From the cell containing the given text, extract its center point as [X, Y] coordinate. 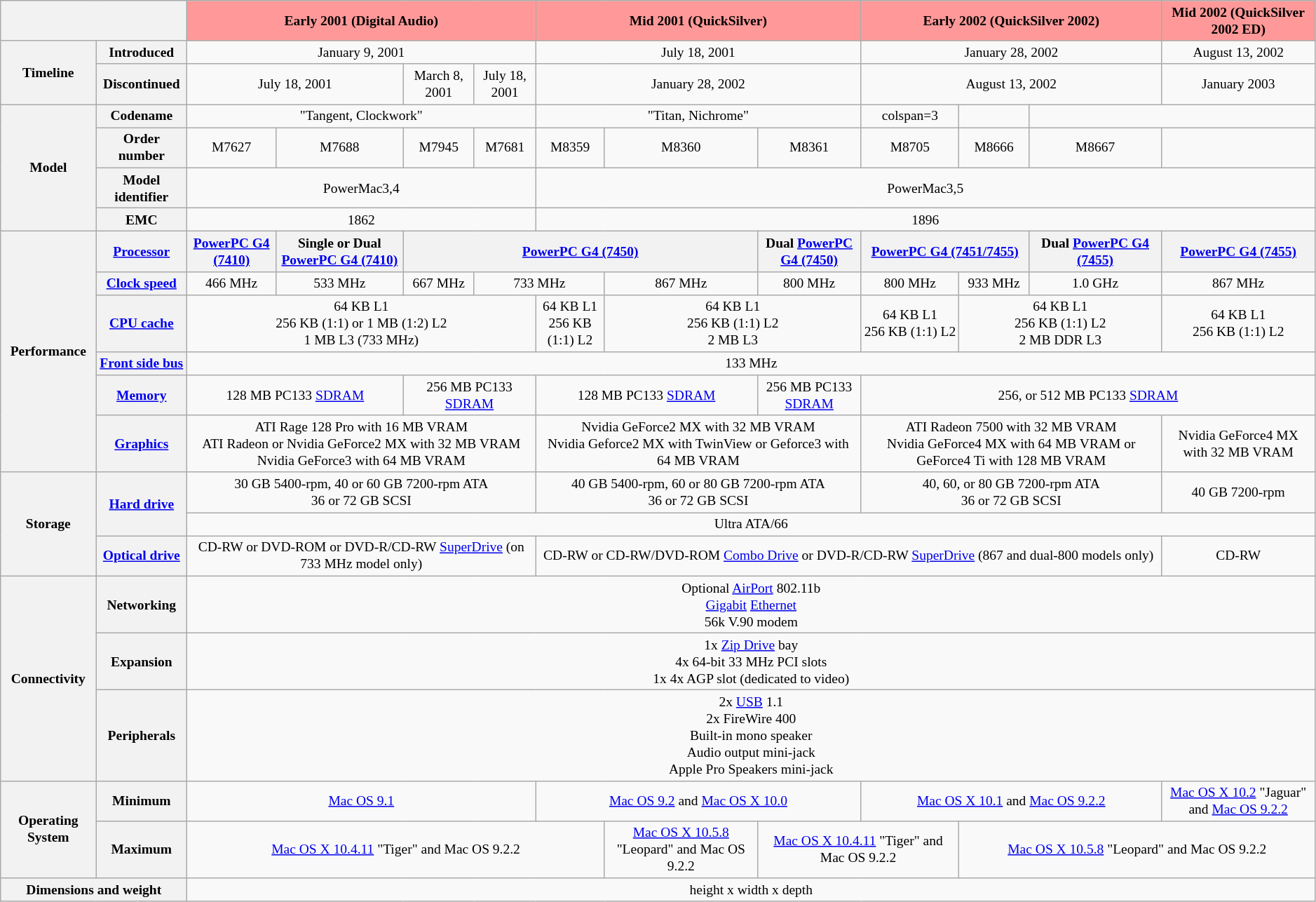
733 MHz [539, 283]
PowerPC G4 (7450) [581, 251]
M8361 [809, 147]
Expansion [142, 662]
Hard drive [142, 504]
M8705 [910, 147]
533 MHz [340, 283]
M7681 [505, 147]
Front side bus [142, 363]
1.0 GHz [1095, 283]
Mac OS X 10.1 and Mac OS 9.2.2 [1011, 801]
Mac OS 9.2 and Mac OS X 10.0 [698, 801]
256, or 512 MB PC133 SDRAM [1088, 396]
64 KB L1256 KB (1:1) or 1 MB (1:2) L21 MB L3 (733 MHz) [362, 323]
M8360 [681, 147]
PowerPC G4 (7410) [231, 251]
Graphics [142, 443]
Early 2001 (Digital Audio) [362, 21]
Clock speed [142, 283]
Optical drive [142, 556]
Timeline [48, 73]
CD-RW or DVD-ROM or DVD-R/CD-RW SuperDrive (on 733 MHz model only) [362, 556]
Codename [142, 116]
Optional AirPort 802.11bGigabit Ethernet56k V.90 modem [752, 605]
Peripherals [142, 735]
30 GB 5400-rpm, 40 or 60 GB 7200-rpm ATA36 or 72 GB SCSI [362, 492]
March 8, 2001 [439, 84]
40 GB 7200-rpm [1238, 492]
Minimum [142, 801]
height x width x depth [752, 889]
M8666 [994, 147]
Mid 2002 (QuickSilver 2002 ED) [1238, 21]
PowerMac3,5 [925, 188]
1x Zip Drive bay 4x 64-bit 33 MHz PCI slots1x 4x AGP slot (dedicated to video) [752, 662]
Discontinued [142, 84]
M7627 [231, 147]
40, 60, or 80 GB 7200-rpm ATA36 or 72 GB SCSI [1011, 492]
Model [48, 168]
Introduced [142, 52]
"Titan, Nichrome" [698, 116]
Networking [142, 605]
Mac OS X 10.2 "Jaguar" and Mac OS 9.2.2 [1238, 801]
M8667 [1095, 147]
Memory [142, 396]
133 MHz [752, 363]
Maximum [142, 849]
Model identifier [142, 188]
Performance [48, 352]
January 2003 [1238, 84]
64 KB L1256 KB (1:1) L22 MB L3 [733, 323]
2x USB 1.12x FireWire 400Built-in mono speakerAudio output mini-jackApple Pro Speakers mini-jack [752, 735]
667 MHz [439, 283]
PowerMac3,4 [362, 188]
1896 [925, 219]
Mac OS 9.1 [362, 801]
Dual PowerPC G4 (7455) [1095, 251]
"Tangent, Clockwork" [362, 116]
M7945 [439, 147]
M8359 [571, 147]
CPU cache [142, 323]
January 9, 2001 [362, 52]
CD-RW [1238, 556]
Early 2002 (QuickSilver 2002) [1011, 21]
Mid 2001 (QuickSilver) [698, 21]
64 KB L1256 KB (1:1) L22 MB DDR L3 [1060, 323]
colspan=3 [910, 116]
Ultra ATA/66 [752, 525]
466 MHz [231, 283]
CD-RW or CD-RW/DVD-ROM Combo Drive or DVD-R/CD-RW SuperDrive (867 and dual-800 models only) [848, 556]
40 GB 5400-rpm, 60 or 80 GB 7200-rpm ATA36 or 72 GB SCSI [698, 492]
Operating System [48, 829]
Nvidia GeForce2 MX with 32 MB VRAMNvidia Geforce2 MX with TwinView or Geforce3 with 64 MB VRAM [698, 443]
PowerPC G4 (7451/7455) [945, 251]
Nvidia GeForce4 MX with 32 MB VRAM [1238, 443]
Dimensions and weight [94, 889]
ATI Radeon 7500 with 32 MB VRAMNvidia GeForce4 MX with 64 MB VRAM or GeForce4 Ti with 128 MB VRAM [1011, 443]
Connectivity [48, 678]
EMC [142, 219]
Order number [142, 147]
ATI Rage 128 Pro with 16 MB VRAMATI Radeon or Nvidia GeForce2 MX with 32 MB VRAMNvidia GeForce3 with 64 MB VRAM [362, 443]
PowerPC G4 (7455) [1238, 251]
933 MHz [994, 283]
1862 [362, 219]
Dual PowerPC G4 (7450) [809, 251]
Single or Dual PowerPC G4 (7410) [340, 251]
Storage [48, 524]
Processor [142, 251]
M7688 [340, 147]
